Return (X, Y) of the center of cell containing provided text 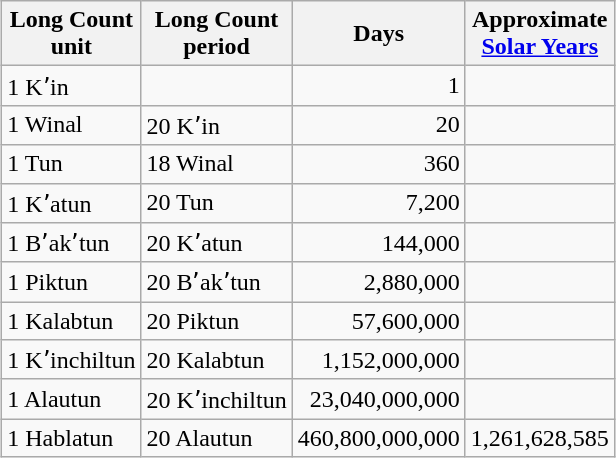
Approximate Solar Years (540, 34)
20 Bʼakʼtun (216, 282)
460,800,000,000 (378, 438)
1 Piktun (72, 282)
1 Bʼakʼtun (72, 243)
20 Kʼatun (216, 243)
20 Piktun (216, 321)
144,000 (378, 243)
1 Tun (72, 164)
1 (378, 86)
Long Count period (216, 34)
2,880,000 (378, 282)
1 Kalabtun (72, 321)
23,040,000,000 (378, 399)
20 Tun (216, 203)
1 Kʼin (72, 86)
360 (378, 164)
1 Winal (72, 125)
20 Alautun (216, 438)
57,600,000 (378, 321)
Long Count unit (72, 34)
Days (378, 34)
7,200 (378, 203)
1 Alautun (72, 399)
1,152,000,000 (378, 360)
20 Kʼin (216, 125)
18 Winal (216, 164)
1 Kʼinchiltun (72, 360)
1 Kʼatun (72, 203)
20 (378, 125)
20 Kalabtun (216, 360)
20 Kʼinchiltun (216, 399)
1 Hablatun (72, 438)
1,261,628,585 (540, 438)
